Identify which cell holds the provided text, then report its [X, Y] central coordinate. 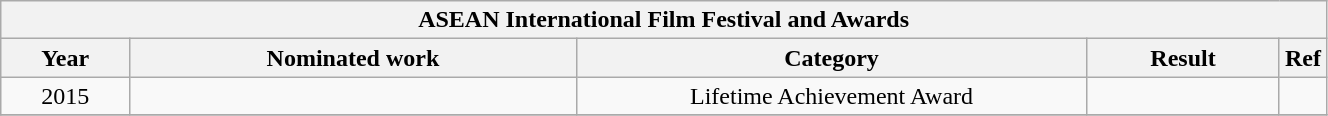
Category [831, 58]
Ref [1302, 58]
2015 [66, 96]
Lifetime Achievement Award [831, 96]
ASEAN International Film Festival and Awards [664, 20]
Nominated work [354, 58]
Result [1184, 58]
Year [66, 58]
